Identify which cell holds the provided text, then report its [X, Y] central coordinate. 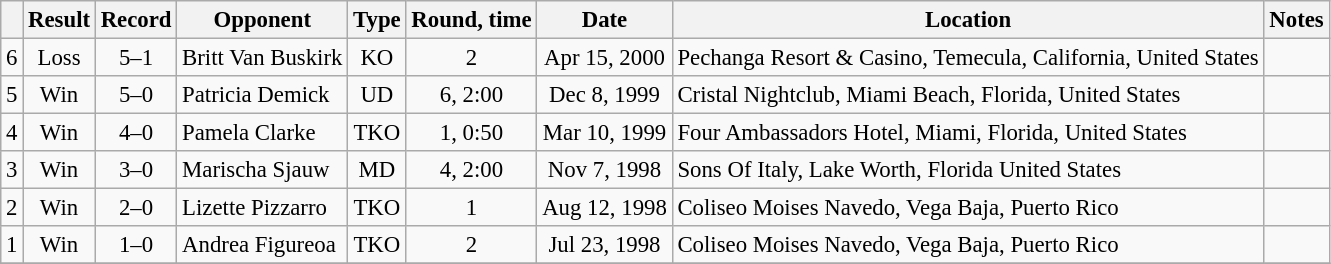
Result [60, 20]
1–0 [136, 245]
Location [968, 20]
Aug 12, 1998 [604, 208]
5 [12, 95]
Patricia Demick [262, 95]
5–0 [136, 95]
4 [12, 133]
Sons Of Italy, Lake Worth, Florida United States [968, 170]
KO [377, 58]
Lizette Pizzarro [262, 208]
3 [12, 170]
4, 2:00 [472, 170]
6, 2:00 [472, 95]
Cristal Nightclub, Miami Beach, Florida, United States [968, 95]
Dec 8, 1999 [604, 95]
3–0 [136, 170]
4–0 [136, 133]
Apr 15, 2000 [604, 58]
Loss [60, 58]
Opponent [262, 20]
Type [377, 20]
UD [377, 95]
Date [604, 20]
Record [136, 20]
MD [377, 170]
Jul 23, 1998 [604, 245]
Round, time [472, 20]
Pamela Clarke [262, 133]
Britt Van Buskirk [262, 58]
Nov 7, 1998 [604, 170]
Notes [1296, 20]
Marischa Sjauw [262, 170]
1, 0:50 [472, 133]
Mar 10, 1999 [604, 133]
Pechanga Resort & Casino, Temecula, California, United States [968, 58]
Andrea Figureoa [262, 245]
Four Ambassadors Hotel, Miami, Florida, United States [968, 133]
2–0 [136, 208]
6 [12, 58]
5–1 [136, 58]
